Identify which cell holds the provided text, then report its (X, Y) central coordinate. 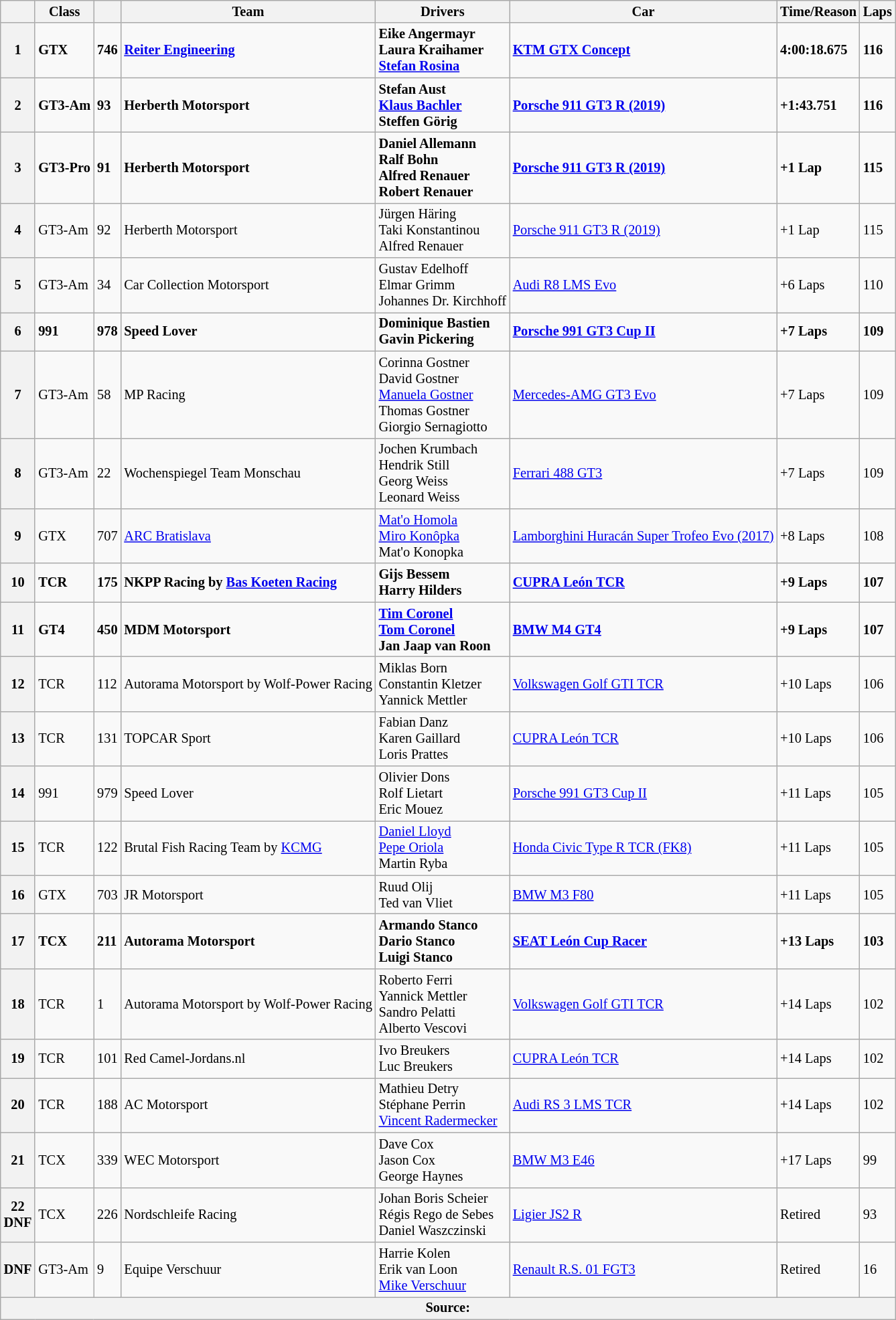
Miklas Born Constantin Kletzer Yannick Mettler (443, 684)
Olivier Dons Rolf Lietart Eric Mouez (443, 794)
Ligier JS2 R (643, 1215)
3 (18, 167)
58 (107, 394)
SEAT León Cup Racer (643, 941)
Brutal Fish Racing Team by KCMG (248, 848)
Car (643, 11)
22 (107, 473)
703 (107, 895)
Eike Angermayr Laura Kraihamer Stefan Rosina (443, 50)
Gustav Edelhoff Elmar Grimm Johannes Dr. Kirchhoff (443, 285)
Daniel Allemann Ralf Bohn Alfred Renauer Robert Renauer (443, 167)
101 (107, 1059)
+13 Laps (818, 941)
Renault R.S. 01 FGT3 (643, 1269)
12 (18, 684)
Laps (877, 11)
18 (18, 1004)
Equipe Verschuur (248, 1269)
+8 Laps (818, 536)
JR Motorsport (248, 895)
Time/Reason (818, 11)
Stefan Aust Klaus Bachler Steffen Görig (443, 105)
Mercedes-AMG GT3 Evo (643, 394)
17 (18, 941)
7 (18, 394)
Audi RS 3 LMS TCR (643, 1105)
Corinna Gostner David Gostner Manuela Gostner Thomas Gostner Giorgio Sernagiotto (443, 394)
TOPCAR Sport (248, 739)
Mathieu Detry Stéphane Perrin Vincent Radermecker (443, 1105)
GT4 (64, 630)
978 (107, 332)
Autorama Motorsport (248, 941)
Source: (448, 1308)
22DNF (18, 1215)
Honda Civic Type R TCR (FK8) (643, 848)
Drivers (443, 11)
92 (107, 230)
15 (18, 848)
Wochenspiegel Team Monschau (248, 473)
4:00:18.675 (818, 50)
188 (107, 1105)
20 (18, 1105)
WEC Motorsport (248, 1160)
Ivo Breukers Luc Breukers (443, 1059)
226 (107, 1215)
Car Collection Motorsport (248, 285)
BMW M3 F80 (643, 895)
Jürgen Häring Taki Konstantinou Alfred Renauer (443, 230)
122 (107, 848)
BMW M4 GT4 (643, 630)
91 (107, 167)
707 (107, 536)
MDM Motorsport (248, 630)
+17 Laps (818, 1160)
Johan Boris Scheier Régis Rego de Sebes Daniel Waszczinski (443, 1215)
450 (107, 630)
13 (18, 739)
112 (107, 684)
8 (18, 473)
KTM GTX Concept (643, 50)
6 (18, 332)
14 (18, 794)
19 (18, 1059)
108 (877, 536)
4 (18, 230)
Fabian Danz Karen Gaillard Loris Prattes (443, 739)
Gijs Bessem Harry Hilders (443, 583)
NKPP Racing by Bas Koeten Racing (248, 583)
Jochen Krumbach Hendrik Still Georg Weiss Leonard Weiss (443, 473)
Team (248, 11)
103 (877, 941)
339 (107, 1160)
21 (18, 1160)
Class (64, 11)
979 (107, 794)
GT3-Pro (64, 167)
ARC Bratislava (248, 536)
Dominique Bastien Gavin Pickering (443, 332)
Lamborghini Huracán Super Trofeo Evo (2017) (643, 536)
211 (107, 941)
Roberto Ferri Yannick Mettler Sandro Pelatti Alberto Vescovi (443, 1004)
110 (877, 285)
131 (107, 739)
Ferrari 488 GT3 (643, 473)
DNF (18, 1269)
Audi R8 LMS Evo (643, 285)
Armando Stanco Dario Stanco Luigi Stanco (443, 941)
Red Camel-Jordans.nl (248, 1059)
11 (18, 630)
10 (18, 583)
Daniel Lloyd Pepe Oriola Martin Ryba (443, 848)
BMW M3 E46 (643, 1160)
+6 Laps (818, 285)
175 (107, 583)
5 (18, 285)
746 (107, 50)
MP Racing (248, 394)
34 (107, 285)
Harrie Kolen Erik van Loon Mike Verschuur (443, 1269)
Dave Cox Jason Cox George Haynes (443, 1160)
Mat'o Homola Miro Konôpka Mat'o Konopka (443, 536)
Reiter Engineering (248, 50)
+1:43.751 (818, 105)
AC Motorsport (248, 1105)
2 (18, 105)
Ruud Olij Ted van Vliet (443, 895)
99 (877, 1160)
Nordschleife Racing (248, 1215)
Tim Coronel Tom Coronel Jan Jaap van Roon (443, 630)
